Identify which cell holds the provided text, then report its (X, Y) central coordinate. 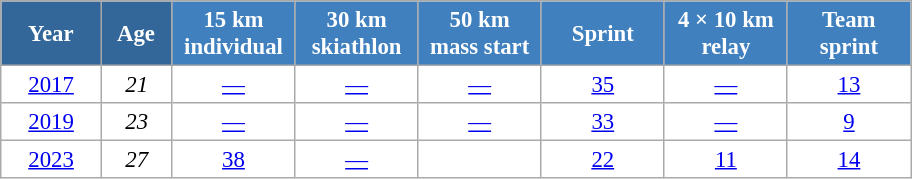
2023 (52, 160)
50 km mass start (480, 34)
13 (848, 85)
Year (52, 34)
2019 (52, 122)
15 km individual (234, 34)
33 (602, 122)
2017 (52, 85)
11 (726, 160)
21 (136, 85)
27 (136, 160)
9 (848, 122)
4 × 10 km relay (726, 34)
38 (234, 160)
23 (136, 122)
35 (602, 85)
Team sprint (848, 34)
30 km skiathlon (356, 34)
Sprint (602, 34)
14 (848, 160)
22 (602, 160)
Age (136, 34)
